Find where the given text appears and provide that cell's center as (X, Y) coordinate. 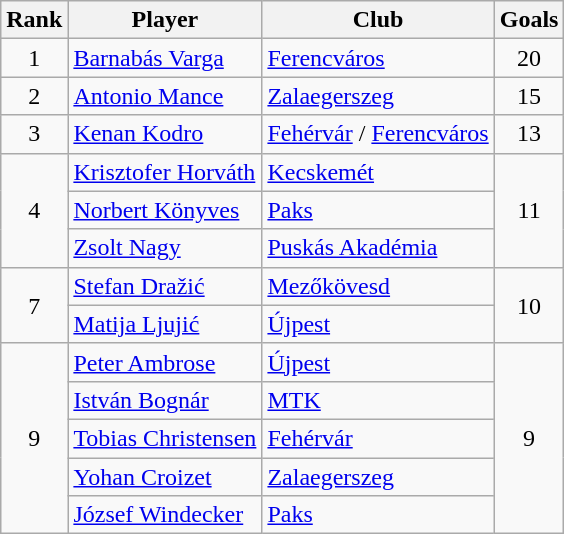
3 (34, 134)
József Windecker (165, 515)
10 (529, 305)
Barnabás Varga (165, 58)
Mezőkövesd (378, 286)
Peter Ambrose (165, 362)
Puskás Akadémia (378, 248)
4 (34, 210)
Fehérvár (378, 438)
Kecskemét (378, 172)
Goals (529, 20)
Tobias Christensen (165, 438)
Matija Ljujić (165, 324)
2 (34, 96)
1 (34, 58)
Norbert Könyves (165, 210)
15 (529, 96)
Player (165, 20)
Club (378, 20)
Kenan Kodro (165, 134)
Zsolt Nagy (165, 248)
11 (529, 210)
7 (34, 305)
Ferencváros (378, 58)
Fehérvár / Ferencváros (378, 134)
13 (529, 134)
István Bognár (165, 400)
MTK (378, 400)
Stefan Dražić (165, 286)
Krisztofer Horváth (165, 172)
Antonio Mance (165, 96)
Rank (34, 20)
Yohan Croizet (165, 477)
20 (529, 58)
